From the cell containing the given text, extract its center point as [X, Y] coordinate. 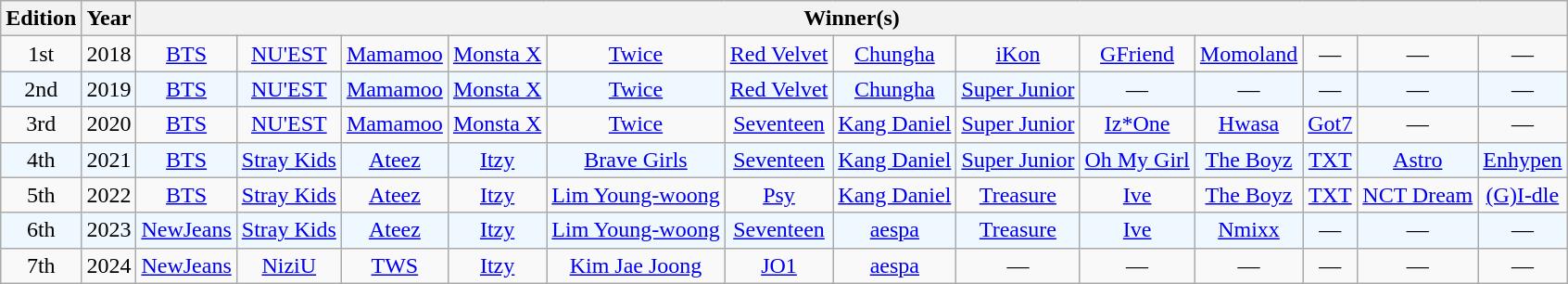
Momoland [1248, 54]
Astro [1418, 160]
5th [41, 195]
6th [41, 230]
NCT Dream [1418, 195]
iKon [1018, 54]
2020 [109, 124]
Brave Girls [636, 160]
2018 [109, 54]
TWS [395, 265]
3rd [41, 124]
2021 [109, 160]
1st [41, 54]
JO1 [778, 265]
(G)I-dle [1523, 195]
Winner(s) [852, 19]
Kim Jae Joong [636, 265]
GFriend [1137, 54]
Edition [41, 19]
Year [109, 19]
Oh My Girl [1137, 160]
Nmixx [1248, 230]
Enhypen [1523, 160]
Iz*One [1137, 124]
2nd [41, 89]
Hwasa [1248, 124]
2022 [109, 195]
7th [41, 265]
2024 [109, 265]
Got7 [1331, 124]
4th [41, 160]
2023 [109, 230]
2019 [109, 89]
Psy [778, 195]
NiziU [289, 265]
